For the text-containing cell, return its midpoint in [X, Y] coordinate format. 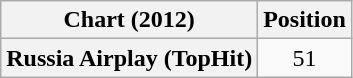
Chart (2012) [130, 20]
Russia Airplay (TopHit) [130, 58]
Position [305, 20]
51 [305, 58]
